From the cell containing the given text, extract its center point as (X, Y) coordinate. 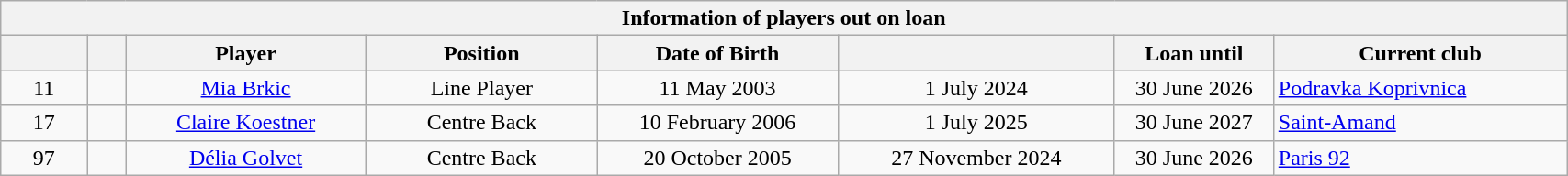
Paris 92 (1420, 158)
Podravka Koprivnica (1420, 88)
Date of Birth (717, 53)
Claire Koestner (245, 123)
20 October 2005 (717, 158)
30 June 2027 (1194, 123)
1 July 2024 (976, 88)
Position (481, 53)
11 May 2003 (717, 88)
17 (44, 123)
Mia Brkic (245, 88)
Délia Golvet (245, 158)
Player (245, 53)
Line Player (481, 88)
Current club (1420, 53)
11 (44, 88)
97 (44, 158)
27 November 2024 (976, 158)
10 February 2006 (717, 123)
Information of players out on loan (784, 18)
Saint-Amand (1420, 123)
1 July 2025 (976, 123)
Loan until (1194, 53)
